Provide the [x, y] coordinate of the cell's center where the given text is located.  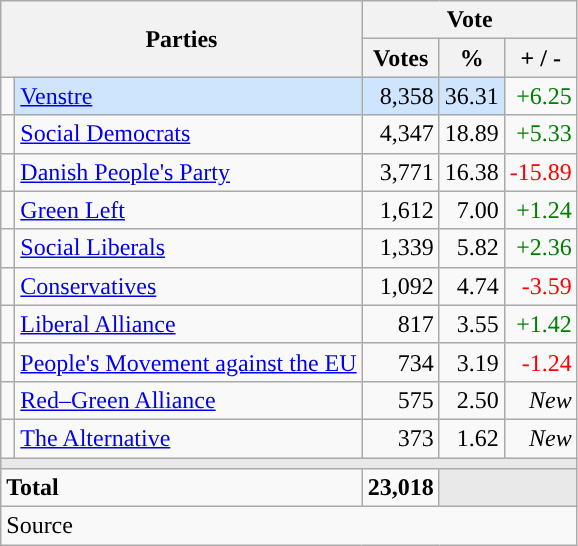
+6.25 [540, 96]
+ / - [540, 58]
The Alternative [188, 438]
Conservatives [188, 286]
% [472, 58]
-1.24 [540, 362]
4.74 [472, 286]
2.50 [472, 400]
1,612 [400, 210]
+2.36 [540, 248]
18.89 [472, 134]
1.62 [472, 438]
575 [400, 400]
Social Liberals [188, 248]
-3.59 [540, 286]
16.38 [472, 172]
1,339 [400, 248]
36.31 [472, 96]
3.55 [472, 324]
373 [400, 438]
Source [290, 526]
1,092 [400, 286]
Liberal Alliance [188, 324]
7.00 [472, 210]
8,358 [400, 96]
Vote [470, 20]
4,347 [400, 134]
Danish People's Party [188, 172]
+1.42 [540, 324]
Social Democrats [188, 134]
People's Movement against the EU [188, 362]
+1.24 [540, 210]
Total [182, 488]
5.82 [472, 248]
Green Left [188, 210]
734 [400, 362]
Parties [182, 39]
Venstre [188, 96]
+5.33 [540, 134]
Red–Green Alliance [188, 400]
817 [400, 324]
-15.89 [540, 172]
3,771 [400, 172]
23,018 [400, 488]
Votes [400, 58]
3.19 [472, 362]
